Search for the cell housing the specified text and yield its [x, y] center coordinate. 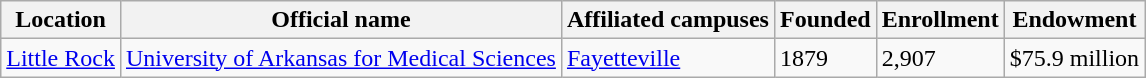
Enrollment [940, 20]
Endowment [1074, 20]
Official name [340, 20]
Little Rock [61, 58]
University of Arkansas for Medical Sciences [340, 58]
2,907 [940, 58]
$75.9 million [1074, 58]
1879 [825, 58]
Fayetteville [668, 58]
Founded [825, 20]
Location [61, 20]
Affiliated campuses [668, 20]
